Search for the cell housing the specified text and yield its [X, Y] center coordinate. 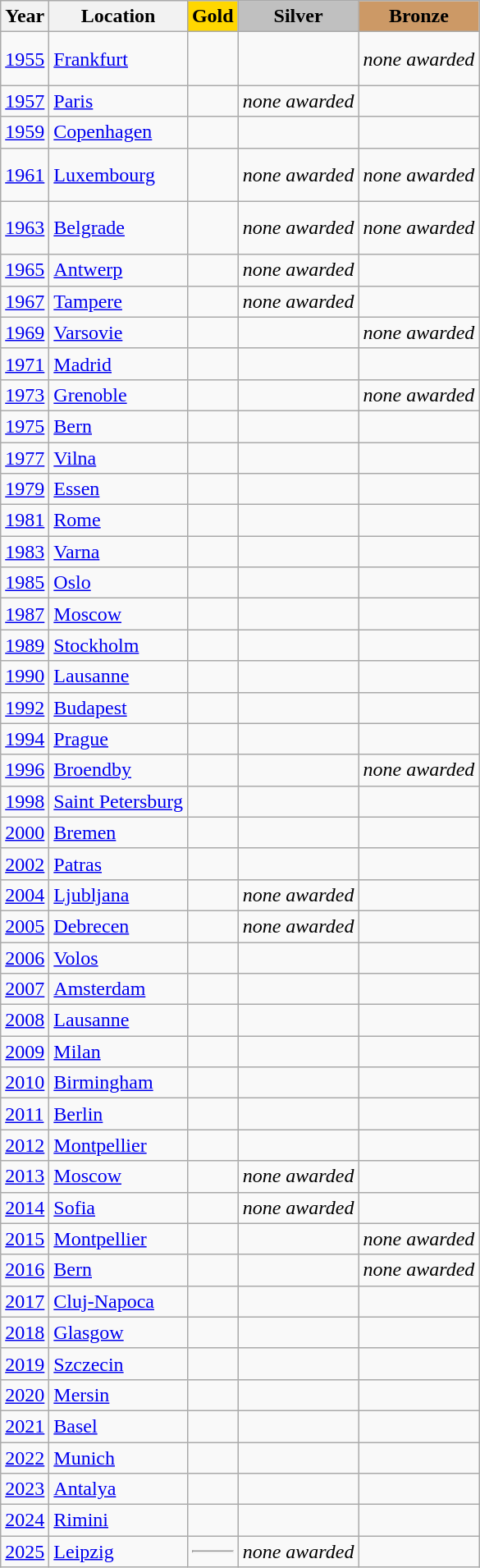
1998 [25, 801]
Berlin [118, 1114]
Frankfurt [118, 59]
Glasgow [118, 1332]
2025 [25, 1552]
Vilna [118, 457]
1975 [25, 426]
Munich [118, 1457]
1989 [25, 645]
1965 [25, 270]
2004 [25, 895]
Prague [118, 739]
1990 [25, 676]
Antalya [118, 1489]
Location [118, 16]
Rimini [118, 1520]
Essen [118, 489]
2017 [25, 1301]
Bremen [118, 832]
2023 [25, 1489]
2022 [25, 1457]
2005 [25, 926]
Saint Petersburg [118, 801]
1987 [25, 614]
Rome [118, 520]
2012 [25, 1145]
1959 [25, 132]
Debrecen [118, 926]
1955 [25, 59]
1983 [25, 552]
1967 [25, 301]
Luxembourg [118, 174]
Birmingham [118, 1083]
2015 [25, 1239]
1979 [25, 489]
1971 [25, 364]
Silver [299, 16]
Gold [213, 16]
1985 [25, 583]
Ljubljana [118, 895]
1973 [25, 395]
Milan [118, 1052]
Belgrade [118, 228]
2010 [25, 1083]
Amsterdam [118, 989]
2011 [25, 1114]
1969 [25, 332]
1961 [25, 174]
Szczecin [118, 1364]
Varna [118, 552]
2008 [25, 1020]
2007 [25, 989]
1981 [25, 520]
Patras [118, 864]
Paris [118, 101]
1996 [25, 770]
Sofia [118, 1208]
Varsovie [118, 332]
Basel [118, 1426]
Antwerp [118, 270]
Cluj-Napoca [118, 1301]
Volos [118, 958]
Broendby [118, 770]
1963 [25, 228]
Mersin [118, 1395]
2024 [25, 1520]
Year [25, 16]
Madrid [118, 364]
2013 [25, 1176]
Copenhagen [118, 132]
Bronze [418, 16]
2000 [25, 832]
2006 [25, 958]
Budapest [118, 708]
2020 [25, 1395]
Leipzig [118, 1552]
2018 [25, 1332]
1992 [25, 708]
2014 [25, 1208]
2002 [25, 864]
2021 [25, 1426]
1977 [25, 457]
Oslo [118, 583]
2019 [25, 1364]
2009 [25, 1052]
Stockholm [118, 645]
2016 [25, 1270]
1957 [25, 101]
Tampere [118, 301]
1994 [25, 739]
Grenoble [118, 395]
